Pinpoint the cell where the given text exists, returning its [X, Y] midpoint coordinate. 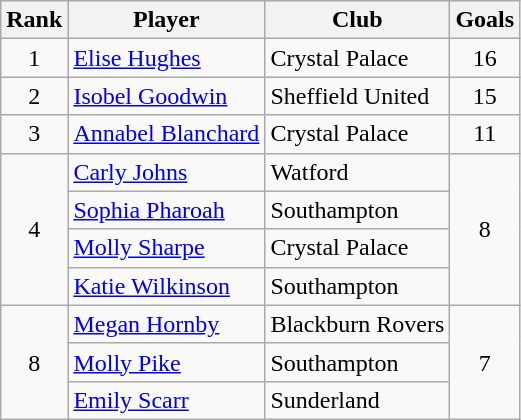
Sunderland [358, 400]
Player [166, 20]
Sheffield United [358, 96]
Goals [485, 20]
Rank [34, 20]
16 [485, 58]
Blackburn Rovers [358, 324]
Club [358, 20]
Emily Scarr [166, 400]
Elise Hughes [166, 58]
Annabel Blanchard [166, 134]
15 [485, 96]
Molly Pike [166, 362]
4 [34, 229]
3 [34, 134]
Watford [358, 172]
11 [485, 134]
Carly Johns [166, 172]
Megan Hornby [166, 324]
2 [34, 96]
Isobel Goodwin [166, 96]
1 [34, 58]
Molly Sharpe [166, 248]
7 [485, 362]
Katie Wilkinson [166, 286]
Sophia Pharoah [166, 210]
